Capture the cell that displays the provided text and extract its [x, y] central coordinate. 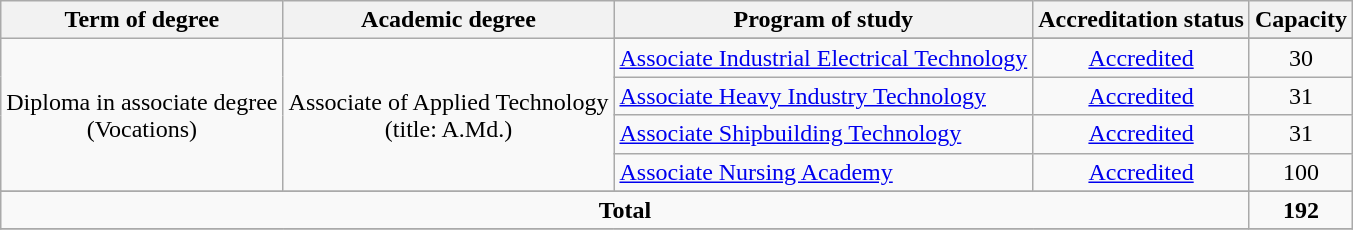
Associate of Applied Technology (title: A.Md.) [448, 115]
Associate Industrial Electrical Technology [824, 58]
Accreditation status [1142, 20]
Academic degree [448, 20]
192 [1300, 210]
Capacity [1300, 20]
Diploma in associate degree (Vocations) [142, 115]
Program of study [824, 20]
100 [1300, 172]
Associate Shipbuilding Technology [824, 134]
Associate Heavy Industry Technology [824, 96]
Term of degree [142, 20]
30 [1300, 58]
Associate Nursing Academy [824, 172]
Total [626, 210]
